Identify which cell holds the provided text, then report its (x, y) central coordinate. 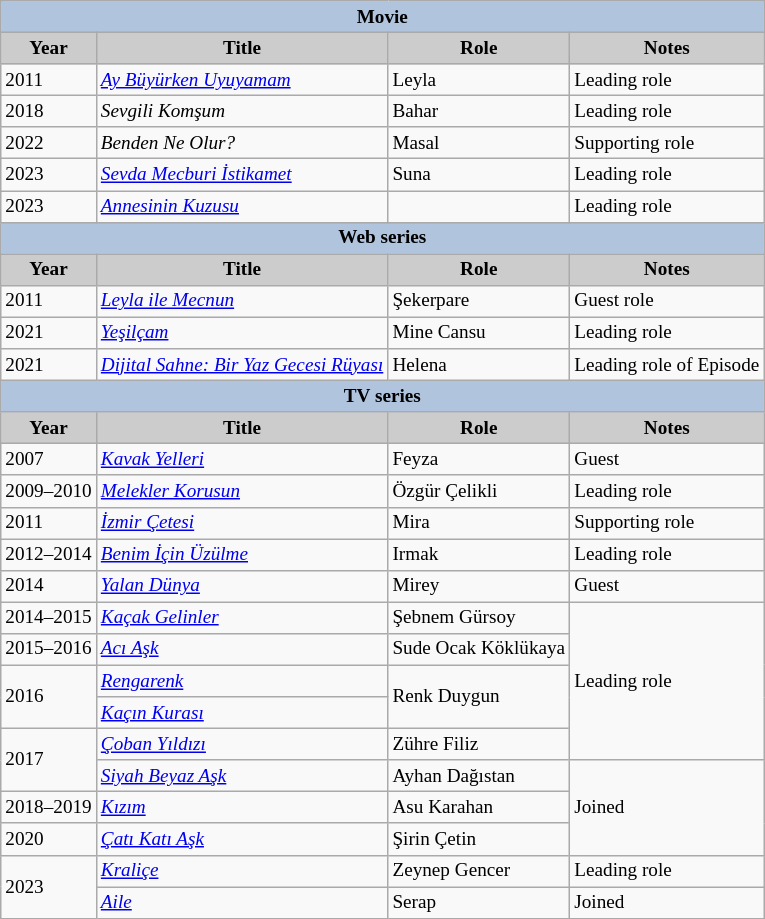
2012–2014 (49, 554)
2018–2019 (49, 808)
TV series (382, 396)
Helena (479, 365)
Leading role of Episode (667, 365)
2014–2015 (49, 618)
Web series (382, 238)
Sude Ocak Köklükaya (479, 649)
2020 (49, 839)
Şekerpare (479, 301)
Kavak Yelleri (242, 460)
2009–2010 (49, 491)
Melekler Korusun (242, 491)
2018 (49, 111)
Şirin Çetin (479, 839)
Çoban Yıldızı (242, 744)
Benden Ne Olur? (242, 143)
Irmak (479, 554)
Zühre Filiz (479, 744)
Guest role (667, 301)
Kızım (242, 808)
2022 (49, 143)
Benim İçin Üzülme (242, 554)
Acı Aşk (242, 649)
2014 (49, 586)
Mira (479, 523)
2007 (49, 460)
2017 (49, 760)
2016 (49, 696)
Yeşilçam (242, 333)
2015–2016 (49, 649)
Yalan Dünya (242, 586)
Annesinin Kuzusu (242, 206)
Kraliçe (242, 871)
Leyla (479, 80)
Bahar (479, 111)
İzmir Çetesi (242, 523)
Movie (382, 17)
Mine Cansu (479, 333)
Feyza (479, 460)
Çatı Katı Aşk (242, 839)
Suna (479, 175)
Mirey (479, 586)
Leyla ile Mecnun (242, 301)
Kaçak Gelinler (242, 618)
Ay Büyürken Uyuyamam (242, 80)
Özgür Çelikli (479, 491)
Sevda Mecburi İstikamet (242, 175)
Şebnem Gürsoy (479, 618)
Ayhan Dağıstan (479, 776)
Rengarenk (242, 681)
Sevgili Komşum (242, 111)
Asu Karahan (479, 808)
Masal (479, 143)
Dijital Sahne: Bir Yaz Gecesi Rüyası (242, 365)
Zeynep Gencer (479, 871)
Siyah Beyaz Aşk (242, 776)
Kaçın Kurası (242, 713)
Serap (479, 902)
Aile (242, 902)
Renk Duygun (479, 696)
